Extract the (X, Y) coordinate from the center of the cell holding the provided text.  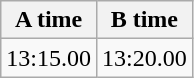
A time (49, 20)
13:15.00 (49, 58)
13:20.00 (144, 58)
B time (144, 20)
